Return the (x, y) coordinate for the center point of the cell that contains the specified text.  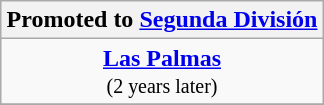
Las Palmas(2 years later) (162, 72)
Promoted to Segunda División (162, 20)
